Identify which cell holds the provided text, then report its [X, Y] central coordinate. 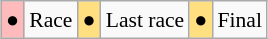
Race [50, 20]
Last race [146, 20]
Final [240, 20]
